From the cell containing the given text, extract its center point as [X, Y] coordinate. 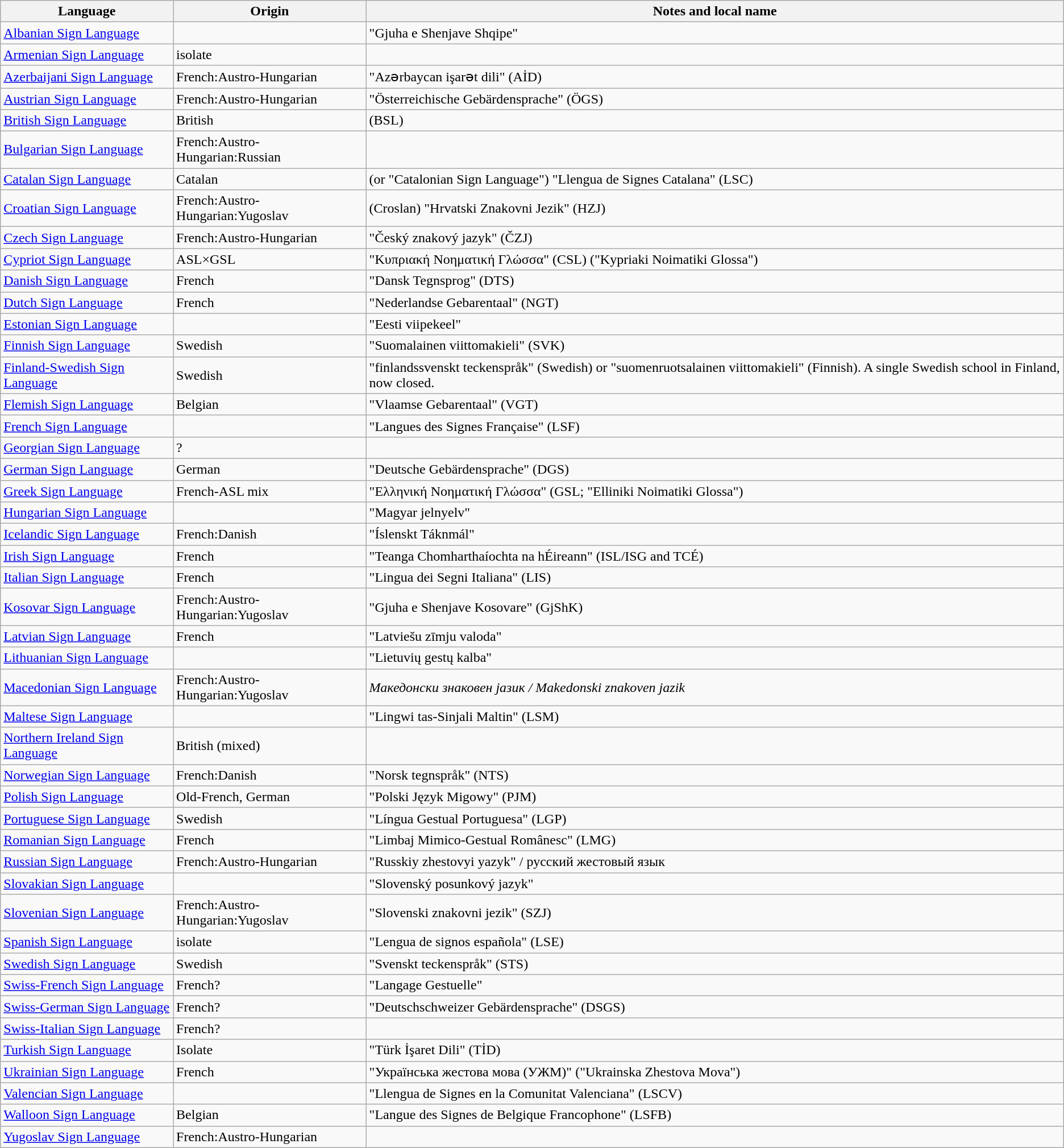
Finnish Sign Language [87, 346]
Bulgarian Sign Language [87, 150]
Polish Sign Language [87, 797]
Notes and local name [715, 11]
Spanish Sign Language [87, 942]
Swedish Sign Language [87, 964]
British (mixed) [270, 746]
"Suomalainen viittomakieli" (SVK) [715, 346]
"finlandssvenskt teckenspråk" (Swedish) or "suomenruotsalainen viittomakieli" (Finnish). A single Swedish school in Finland, now closed. [715, 375]
Macedonian Sign Language [87, 687]
Cypriot Sign Language [87, 259]
Swiss-Italian Sign Language [87, 1029]
"Ελληνική Νοηματική Γλώσσα" (GSL; "Elliniki Noimatiki Glossa") [715, 491]
Flemish Sign Language [87, 404]
"Gjuha e Shenjave Shqipe" [715, 33]
British [270, 121]
Irish Sign Language [87, 556]
"Azərbaycan işarət dili" (AİD) [715, 77]
Icelandic Sign Language [87, 534]
Lithuanian Sign Language [87, 658]
"Langage Gestuelle" [715, 985]
Georgian Sign Language [87, 447]
British Sign Language [87, 121]
French-ASL mix [270, 491]
Origin [270, 11]
German [270, 469]
German Sign Language [87, 469]
"Svenskt teckenspråk" (STS) [715, 964]
"Lietuvių gestų kalba" [715, 658]
"Українська жестова мова (УЖМ)" ("Ukrainska Zhestova Mova") [715, 1072]
(BSL) [715, 121]
"Lingwi tas-Sinjali Maltin" (LSM) [715, 716]
(Croslan) "Hrvatski Znakovni Jezik" (HZJ) [715, 208]
French:Austro-Hungarian:Russian [270, 150]
"Lingua dei Segni Italiana" (LIS) [715, 578]
Slovakian Sign Language [87, 883]
"Magyar jelnyelv" [715, 513]
"Nederlandse Gebarentaal" (NGT) [715, 302]
Catalan Sign Language [87, 179]
"Langue des Signes de Belgique Francophone" (LSFB) [715, 1115]
Latvian Sign Language [87, 636]
"Deutschschweizer Gebärdensprache" (DSGS) [715, 1007]
"Český znakový jazyk" (ČZJ) [715, 238]
Dutch Sign Language [87, 302]
"Lengua de signos española" (LSE) [715, 942]
Slovenian Sign Language [87, 913]
"Slovenský posunkový jazyk" [715, 883]
Catalan [270, 179]
"Deutsche Gebärdensprache" (DGS) [715, 469]
"Llengua de Signes en la Comunitat Valenciana" (LSCV) [715, 1093]
Old-French, German [270, 797]
Isolate [270, 1050]
"Língua Gestual Portuguesa" (LGP) [715, 818]
"Eesti viipekeel" [715, 324]
Estonian Sign Language [87, 324]
"Latviešu zīmju valoda" [715, 636]
Language [87, 11]
"Dansk Tegnsprog" (DTS) [715, 281]
Valencian Sign Language [87, 1093]
Македонски знаковен јазик / Makedonski znakoven jazik [715, 687]
Czech Sign Language [87, 238]
Ukrainian Sign Language [87, 1072]
"Langues des Signes Française" (LSF) [715, 426]
Swiss-French Sign Language [87, 985]
Armenian Sign Language [87, 55]
French Sign Language [87, 426]
Swiss-German Sign Language [87, 1007]
"Türk İşaret Dili" (TİD) [715, 1050]
Danish Sign Language [87, 281]
Romanian Sign Language [87, 840]
(or "Catalonian Sign Language") "Llengua de Signes Catalana" (LSC) [715, 179]
"Vlaamse Gebarentaal" (VGT) [715, 404]
Maltese Sign Language [87, 716]
"Österreichische Gebärdensprache" (ÖGS) [715, 98]
"Gjuha e Shenjave Kosovare" (GjShK) [715, 607]
"Κυπριακή Νοηματική Γλώσσα" (CSL) ("Kypriaki Noimatiki Glossa") [715, 259]
Portuguese Sign Language [87, 818]
Albanian Sign Language [87, 33]
Azerbaijani Sign Language [87, 77]
ASL×GSL [270, 259]
? [270, 447]
Austrian Sign Language [87, 98]
Kosovar Sign Language [87, 607]
Turkish Sign Language [87, 1050]
"Íslenskt Táknmál" [715, 534]
Greek Sign Language [87, 491]
Northern Ireland Sign Language [87, 746]
"Norsk tegnspråk" (NTS) [715, 775]
Croatian Sign Language [87, 208]
Russian Sign Language [87, 861]
"Limbaj Mimico-Gestual Românesc" (LMG) [715, 840]
"Russkiy zhestovyi yazyk" / русский жестовый язык [715, 861]
"Polski Język Migowy" (PJM) [715, 797]
"Slovenski znakovni jezik" (SZJ) [715, 913]
Walloon Sign Language [87, 1115]
Hungarian Sign Language [87, 513]
Norwegian Sign Language [87, 775]
"Teanga Chomharthaíochta na hÉireann" (ISL/ISG and TCÉ) [715, 556]
Italian Sign Language [87, 578]
Finland-Swedish Sign Language [87, 375]
Yugoslav Sign Language [87, 1137]
